Scan for the cell matching the given text and deliver its [x, y] coordinate at center. 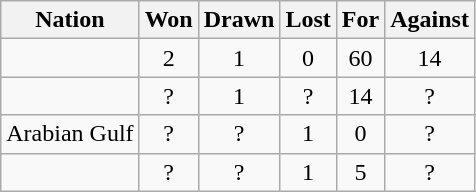
Drawn [239, 20]
Arabian Gulf [70, 134]
For [360, 20]
Nation [70, 20]
Against [430, 20]
Lost [308, 20]
2 [168, 58]
60 [360, 58]
5 [360, 172]
Won [168, 20]
